Search for the cell housing the specified text and yield its (x, y) center coordinate. 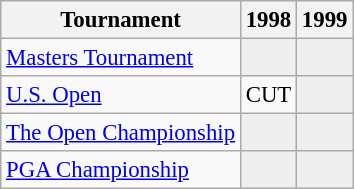
U.S. Open (121, 95)
1999 (325, 20)
1998 (268, 20)
PGA Championship (121, 170)
Tournament (121, 20)
CUT (268, 95)
Masters Tournament (121, 58)
The Open Championship (121, 133)
